Capture the cell that displays the provided text and extract its (x, y) central coordinate. 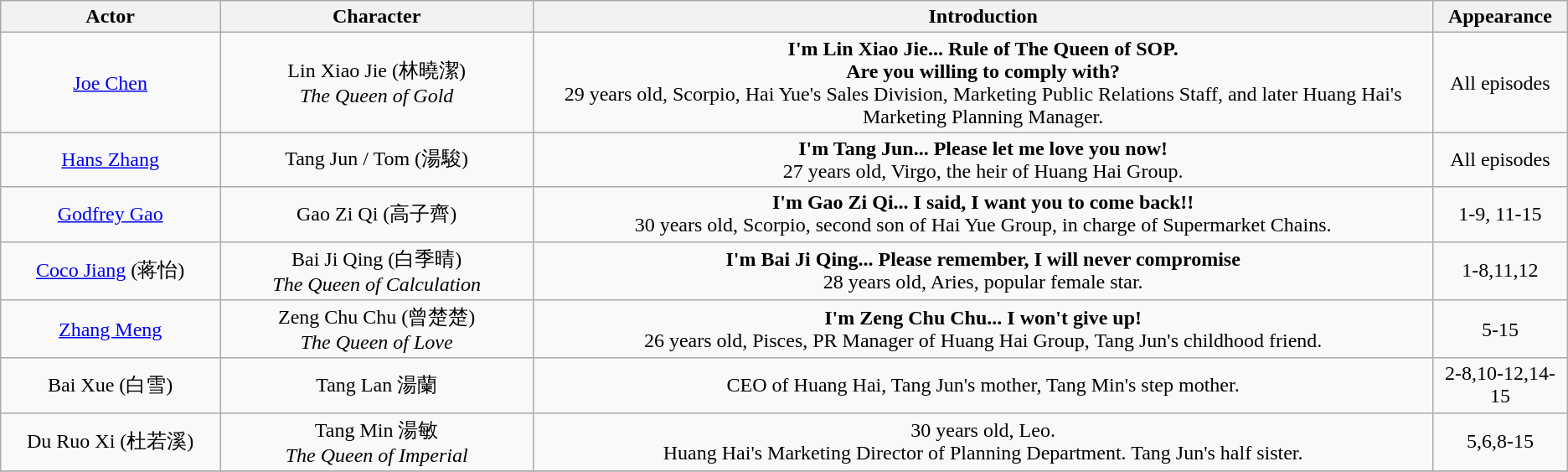
1-9, 11-15 (1501, 215)
Introduction (983, 17)
30 years old, Leo. Huang Hai's Marketing Director of Planning Department. Tang Jun's half sister. (983, 442)
Zhang Meng (111, 329)
I'm Gao Zi Qi... I said, I want you to come back!! 30 years old, Scorpio, second son of Hai Yue Group, in charge of Supermarket Chains. (983, 215)
Godfrey Gao (111, 215)
CEO of Huang Hai, Tang Jun's mother, Tang Min's step mother. (983, 386)
I'm Zeng Chu Chu... I won't give up!26 years old, Pisces, PR Manager of Huang Hai Group, Tang Jun's childhood friend. (983, 329)
Du Ruo Xi (杜若溪) (111, 442)
5-15 (1501, 329)
Appearance (1501, 17)
Zeng Chu Chu (曾楚楚) The Queen of Love (377, 329)
1-8,11,12 (1501, 271)
Bai Ji Qing (白季晴) The Queen of Calculation (377, 271)
Bai Xue (白雪) (111, 386)
5,6,8-15 (1501, 442)
Character (377, 17)
I'm Tang Jun... Please let me love you now! 27 years old, Virgo, the heir of Huang Hai Group. (983, 159)
Lin Xiao Jie (林曉潔) The Queen of Gold (377, 82)
Tang Jun / Tom (湯駿) (377, 159)
2-8,10-12,14-15 (1501, 386)
Tang Min 湯敏 The Queen of Imperial (377, 442)
I'm Bai Ji Qing... Please remember, I will never compromise 28 years old, Aries, popular female star. (983, 271)
Joe Chen (111, 82)
Tang Lan 湯蘭 (377, 386)
Gao Zi Qi (高子齊) (377, 215)
Actor (111, 17)
Hans Zhang (111, 159)
Coco Jiang (蒋怡) (111, 271)
